Determine the [x, y] coordinate at the center of the cell enclosing the given text.  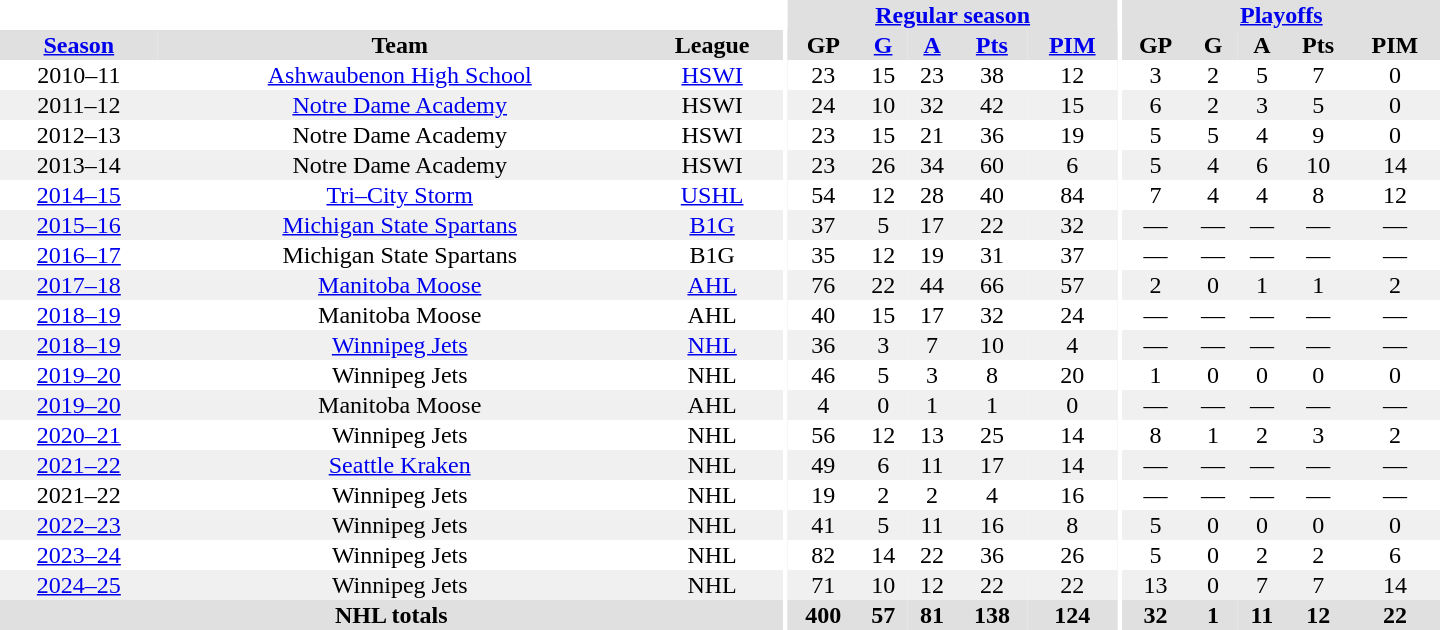
21 [932, 135]
2015–16 [79, 225]
81 [932, 615]
66 [992, 285]
38 [992, 75]
400 [824, 615]
20 [1072, 375]
Regular season [952, 15]
2016–17 [79, 255]
USHL [712, 195]
2012–13 [79, 135]
138 [992, 615]
60 [992, 165]
League [712, 45]
28 [932, 195]
49 [824, 465]
Ashwaubenon High School [400, 75]
Tri–City Storm [400, 195]
2022–23 [79, 525]
71 [824, 585]
2010–11 [79, 75]
42 [992, 105]
41 [824, 525]
2017–18 [79, 285]
34 [932, 165]
54 [824, 195]
2024–25 [79, 585]
Playoffs [1282, 15]
9 [1318, 135]
31 [992, 255]
124 [1072, 615]
25 [992, 435]
46 [824, 375]
Team [400, 45]
2013–14 [79, 165]
NHL totals [392, 615]
2014–15 [79, 195]
2011–12 [79, 105]
2020–21 [79, 435]
56 [824, 435]
82 [824, 555]
84 [1072, 195]
76 [824, 285]
Seattle Kraken [400, 465]
Season [79, 45]
2023–24 [79, 555]
44 [932, 285]
35 [824, 255]
